Return the [X, Y] coordinate for the center point of the cell that contains the specified text.  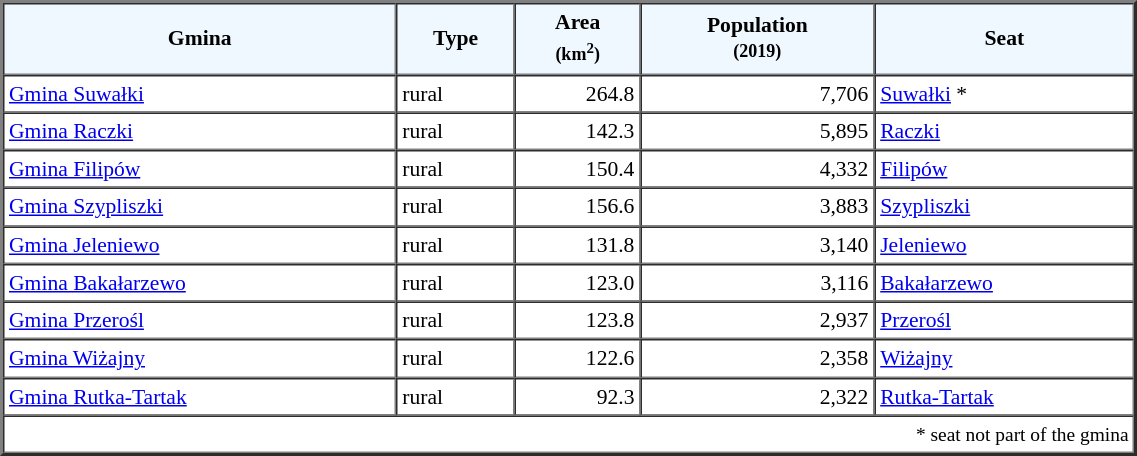
Type [456, 38]
5,895 [757, 131]
3,883 [757, 207]
* seat not part of the gmina [569, 434]
Gmina Raczki [200, 131]
Suwałki * [1004, 93]
2,358 [757, 359]
2,937 [757, 321]
150.4 [578, 169]
Gmina Filipów [200, 169]
Jeleniewo [1004, 245]
131.8 [578, 245]
Raczki [1004, 131]
264.8 [578, 93]
Rutka-Tartak [1004, 396]
122.6 [578, 359]
Szypliszki [1004, 207]
Gmina Wiżajny [200, 359]
Gmina [200, 38]
3,116 [757, 283]
Seat [1004, 38]
Gmina Przerośl [200, 321]
Filipów [1004, 169]
2,322 [757, 396]
142.3 [578, 131]
Gmina Jeleniewo [200, 245]
4,332 [757, 169]
Gmina Suwałki [200, 93]
123.8 [578, 321]
Area(km2) [578, 38]
Gmina Szypliszki [200, 207]
Bakałarzewo [1004, 283]
Gmina Bakałarzewo [200, 283]
Gmina Rutka-Tartak [200, 396]
3,140 [757, 245]
7,706 [757, 93]
92.3 [578, 396]
156.6 [578, 207]
123.0 [578, 283]
Przerośl [1004, 321]
Population(2019) [757, 38]
Wiżajny [1004, 359]
